Output the (x, y) coordinate of the center of the cell containing the given text.  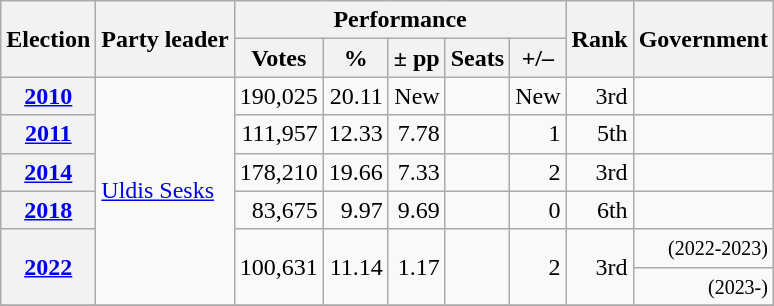
190,025 (278, 96)
2022 (48, 267)
2014 (48, 172)
100,631 (278, 267)
2018 (48, 210)
± pp (416, 58)
178,210 (278, 172)
2010 (48, 96)
Party leader (165, 39)
0 (538, 210)
9.97 (356, 210)
11.14 (356, 267)
Seats (477, 58)
% (356, 58)
1.17 (416, 267)
9.69 (416, 210)
6th (600, 210)
20.11 (356, 96)
+/– (538, 58)
111,957 (278, 134)
Rank (600, 39)
Election (48, 39)
5th (600, 134)
12.33 (356, 134)
(2023-) (703, 286)
7.33 (416, 172)
Uldis Sesks (165, 191)
83,675 (278, 210)
Government (703, 39)
7.78 (416, 134)
Performance (400, 20)
19.66 (356, 172)
(2022-2023) (703, 248)
2011 (48, 134)
Votes (278, 58)
1 (538, 134)
